Pinpoint the cell where the given text exists, returning its (x, y) midpoint coordinate. 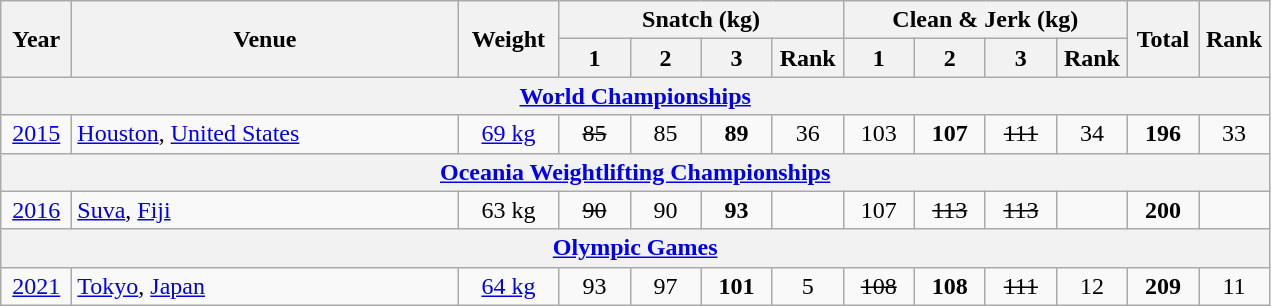
2016 (36, 210)
200 (1162, 210)
2015 (36, 134)
2021 (36, 286)
101 (736, 286)
103 (878, 134)
97 (666, 286)
Suva, Fiji (265, 210)
Weight (508, 39)
Total (1162, 39)
11 (1234, 286)
Tokyo, Japan (265, 286)
Year (36, 39)
Olympic Games (636, 248)
Clean & Jerk (kg) (985, 20)
63 kg (508, 210)
Houston, United States (265, 134)
Snatch (kg) (701, 20)
209 (1162, 286)
36 (808, 134)
64 kg (508, 286)
5 (808, 286)
196 (1162, 134)
Venue (265, 39)
Oceania Weightlifting Championships (636, 172)
33 (1234, 134)
12 (1092, 286)
89 (736, 134)
World Championships (636, 96)
69 kg (508, 134)
34 (1092, 134)
